For the text-containing cell, return its midpoint in (x, y) coordinate format. 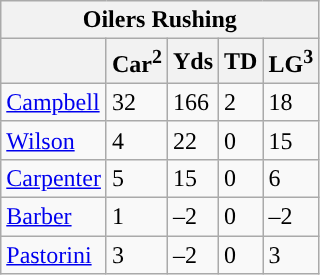
5 (136, 178)
TD (241, 62)
Pastorini (54, 255)
Barber (54, 217)
Campbell (54, 102)
166 (192, 102)
LG3 (291, 62)
2 (241, 102)
18 (291, 102)
1 (136, 217)
Yds (192, 62)
Wilson (54, 140)
6 (291, 178)
Oilers Rushing (160, 20)
Car2 (136, 62)
32 (136, 102)
22 (192, 140)
Carpenter (54, 178)
4 (136, 140)
